Extract the (X, Y) coordinate from the center of the cell holding the provided text.  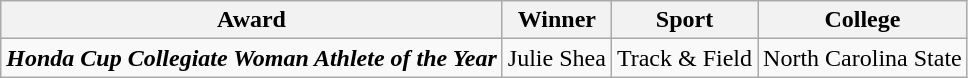
Honda Cup Collegiate Woman Athlete of the Year (252, 58)
Winner (556, 20)
Award (252, 20)
North Carolina State (863, 58)
Track & Field (684, 58)
Julie Shea (556, 58)
Sport (684, 20)
College (863, 20)
